Search for the cell housing the specified text and yield its (x, y) center coordinate. 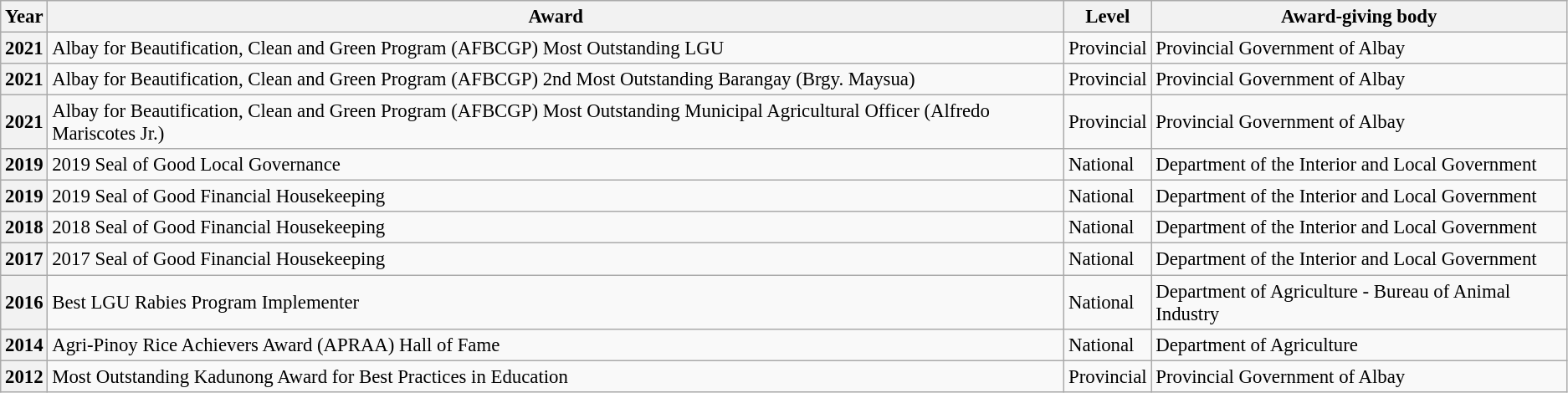
2017 (24, 259)
Year (24, 17)
Best LGU Rabies Program Implementer (556, 303)
Award (556, 17)
Albay for Beautification, Clean and Green Program (AFBCGP) Most Outstanding Municipal Agricultural Officer (Alfredo Mariscotes Jr.) (556, 122)
Agri-Pinoy Rice Achievers Award (APRAA) Hall of Fame (556, 345)
Award-giving body (1359, 17)
2016 (24, 303)
2014 (24, 345)
2018 (24, 228)
2017 Seal of Good Financial Housekeeping (556, 259)
2012 (24, 376)
2019 Seal of Good Local Governance (556, 165)
Level (1108, 17)
Department of Agriculture - Bureau of Animal Industry (1359, 303)
2019 Seal of Good Financial Housekeeping (556, 196)
Albay for Beautification, Clean and Green Program (AFBCGP) 2nd Most Outstanding Barangay (Brgy. Maysua) (556, 79)
Most Outstanding Kadunong Award for Best Practices in Education (556, 376)
Albay for Beautification, Clean and Green Program (AFBCGP) Most Outstanding LGU (556, 48)
Department of Agriculture (1359, 345)
2018 Seal of Good Financial Housekeeping (556, 228)
